Identify which cell holds the provided text, then report its (x, y) central coordinate. 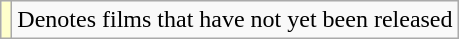
Denotes films that have not yet been released (235, 20)
